Detect which cell encompasses the target text, then output its (X, Y) center coordinate. 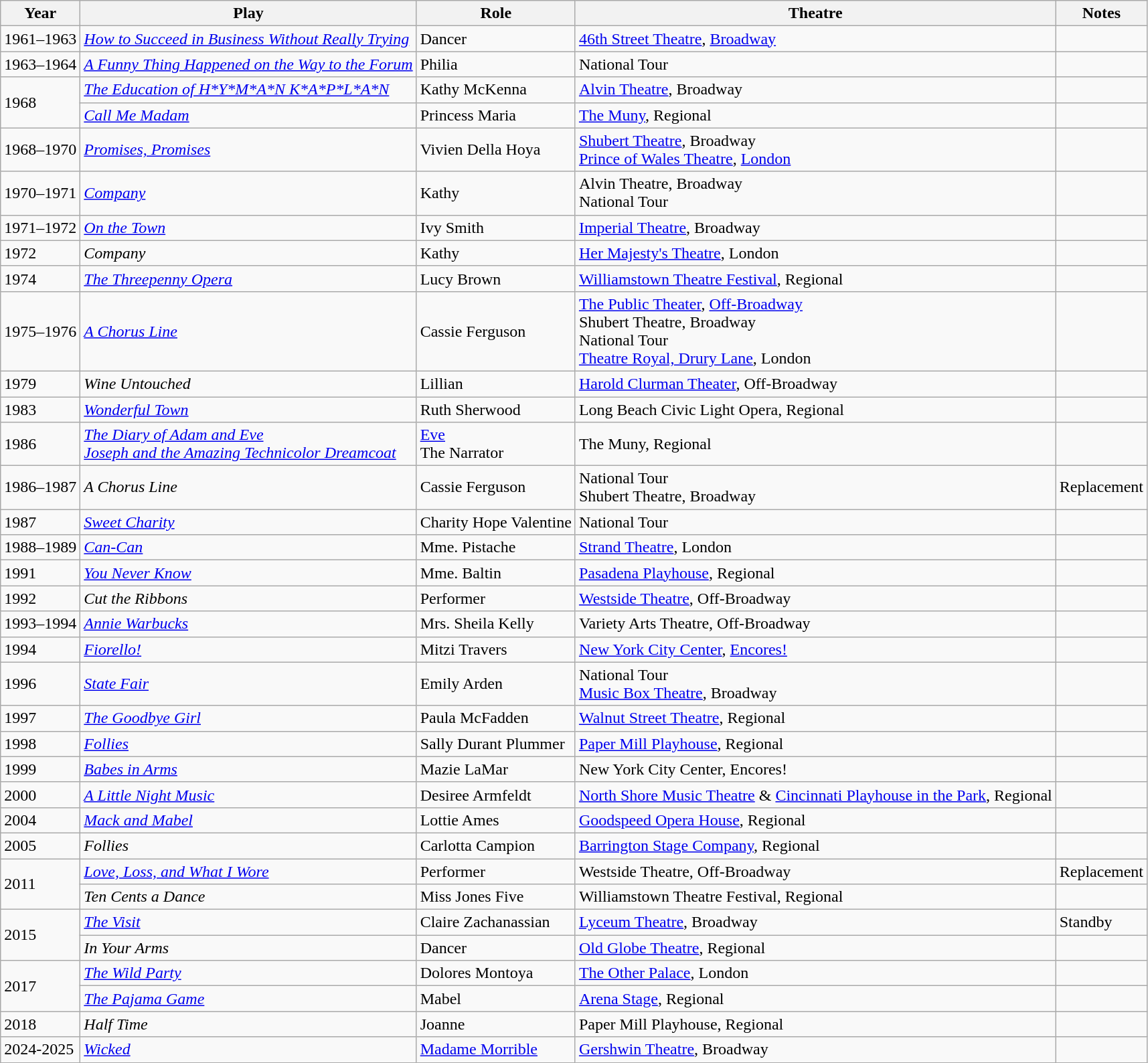
46th Street Theatre, Broadway (815, 39)
Joanne (495, 1024)
Wonderful Town (248, 409)
EveThe Narrator (495, 444)
1987 (40, 522)
The Public Theater, Off-BroadwayShubert Theatre, BroadwayNational TourTheatre Royal, Drury Lane, London (815, 331)
1996 (40, 684)
2017 (40, 986)
Carlotta Campion (495, 845)
Kathy McKenna (495, 90)
A Little Night Music (248, 795)
Princess Maria (495, 115)
1998 (40, 744)
1961–1963 (40, 39)
Ivy Smith (495, 228)
The Goodbye Girl (248, 718)
Wicked (248, 1050)
1975–1976 (40, 331)
1986 (40, 444)
You Never Know (248, 573)
On the Town (248, 228)
2000 (40, 795)
Notes (1101, 13)
Miss Jones Five (495, 897)
1983 (40, 409)
Emily Arden (495, 684)
The Threepenny Opera (248, 278)
The Visit (248, 922)
Goodspeed Opera House, Regional (815, 820)
Long Beach Civic Light Opera, Regional (815, 409)
Mme. Pistache (495, 548)
Barrington Stage Company, Regional (815, 845)
1993–1994 (40, 624)
1971–1972 (40, 228)
Standby (1101, 922)
1963–1964 (40, 64)
National TourShubert Theatre, Broadway (815, 487)
Lillian (495, 384)
2015 (40, 935)
Strand Theatre, London (815, 548)
Mme. Baltin (495, 573)
Fiorello! (248, 649)
1968 (40, 102)
Old Globe Theatre, Regional (815, 948)
A Funny Thing Happened on the Way to the Forum (248, 64)
1992 (40, 598)
The Education of H*Y*M*A*N K*A*P*L*A*N (248, 90)
North Shore Music Theatre & Cincinnati Playhouse in the Park, Regional (815, 795)
Babes in Arms (248, 769)
Love, Loss, and What I Wore (248, 871)
Madame Morrible (495, 1050)
Claire Zachanassian (495, 922)
Sweet Charity (248, 522)
Ten Cents a Dance (248, 897)
How to Succeed in Business Without Really Trying (248, 39)
1997 (40, 718)
Gershwin Theatre, Broadway (815, 1050)
Harold Clurman Theater, Off-Broadway (815, 384)
2011 (40, 884)
Mitzi Travers (495, 649)
1968–1970 (40, 150)
Her Majesty's Theatre, London (815, 253)
Philia (495, 64)
1988–1989 (40, 548)
1999 (40, 769)
Variety Arts Theatre, Off-Broadway (815, 624)
1970–1971 (40, 193)
Sally Durant Plummer (495, 744)
Theatre (815, 13)
Year (40, 13)
Cut the Ribbons (248, 598)
Pasadena Playhouse, Regional (815, 573)
2018 (40, 1024)
Dolores Montoya (495, 973)
In Your Arms (248, 948)
Mabel (495, 999)
National Tour Music Box Theatre, Broadway (815, 684)
Desiree Armfeldt (495, 795)
2024-2025 (40, 1050)
Wine Untouched (248, 384)
1979 (40, 384)
Alvin Theatre, Broadway (815, 90)
Call Me Madam (248, 115)
Lyceum Theatre, Broadway (815, 922)
1974 (40, 278)
Role (495, 13)
The Wild Party (248, 973)
1991 (40, 573)
Annie Warbucks (248, 624)
2004 (40, 820)
2005 (40, 845)
The Diary of Adam and EveJoseph and the Amazing Technicolor Dreamcoat (248, 444)
Charity Hope Valentine (495, 522)
Alvin Theatre, BroadwayNational Tour (815, 193)
Ruth Sherwood (495, 409)
Mrs. Sheila Kelly (495, 624)
The Pajama Game (248, 999)
Half Time (248, 1024)
The Other Palace, London (815, 973)
Mack and Mabel (248, 820)
Imperial Theatre, Broadway (815, 228)
Shubert Theatre, BroadwayPrince of Wales Theatre, London (815, 150)
Vivien Della Hoya (495, 150)
State Fair (248, 684)
Walnut Street Theatre, Regional (815, 718)
Play (248, 13)
1986–1987 (40, 487)
Arena Stage, Regional (815, 999)
1994 (40, 649)
Can-Can (248, 548)
Mazie LaMar (495, 769)
Paula McFadden (495, 718)
Lucy Brown (495, 278)
Promises, Promises (248, 150)
1972 (40, 253)
Lottie Ames (495, 820)
